Identify which cell holds the provided text, then report its [X, Y] central coordinate. 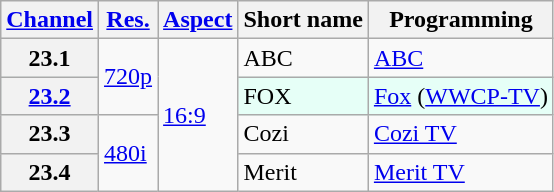
Cozi TV [460, 134]
Fox (WWCP-TV) [460, 96]
Merit [303, 172]
23.1 [50, 58]
Merit TV [460, 172]
480i [128, 153]
Programming [460, 20]
23.3 [50, 134]
Aspect [198, 20]
23.2 [50, 96]
720p [128, 77]
23.4 [50, 172]
FOX [303, 96]
Cozi [303, 134]
16:9 [198, 115]
Short name [303, 20]
Res. [128, 20]
Channel [50, 20]
